Identify which cell holds the provided text, then report its [X, Y] central coordinate. 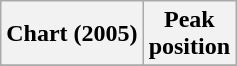
Chart (2005) [72, 34]
Peakposition [189, 34]
